Output the [x, y] coordinate of the center of the cell containing the given text.  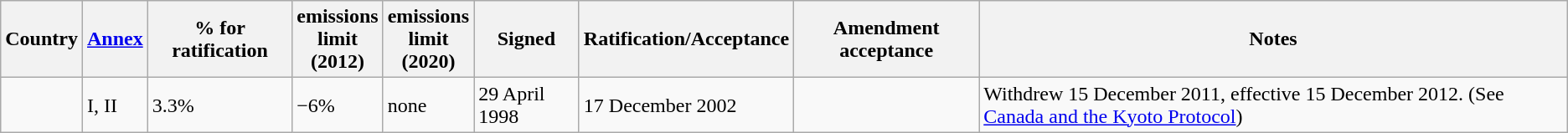
none [428, 105]
17 December 2002 [686, 105]
emissionslimit(2012) [338, 39]
Amendment acceptance [886, 39]
Notes [1273, 39]
I, II [115, 105]
Country [42, 39]
−6% [338, 105]
Annex [115, 39]
emissionslimit(2020) [428, 39]
Ratification/Acceptance [686, 39]
Withdrew 15 December 2011, effective 15 December 2012. (See Canada and the Kyoto Protocol) [1273, 105]
Signed [527, 39]
29 April 1998 [527, 105]
% for ratification [219, 39]
3.3% [219, 105]
